Search for the cell housing the specified text and yield its [x, y] center coordinate. 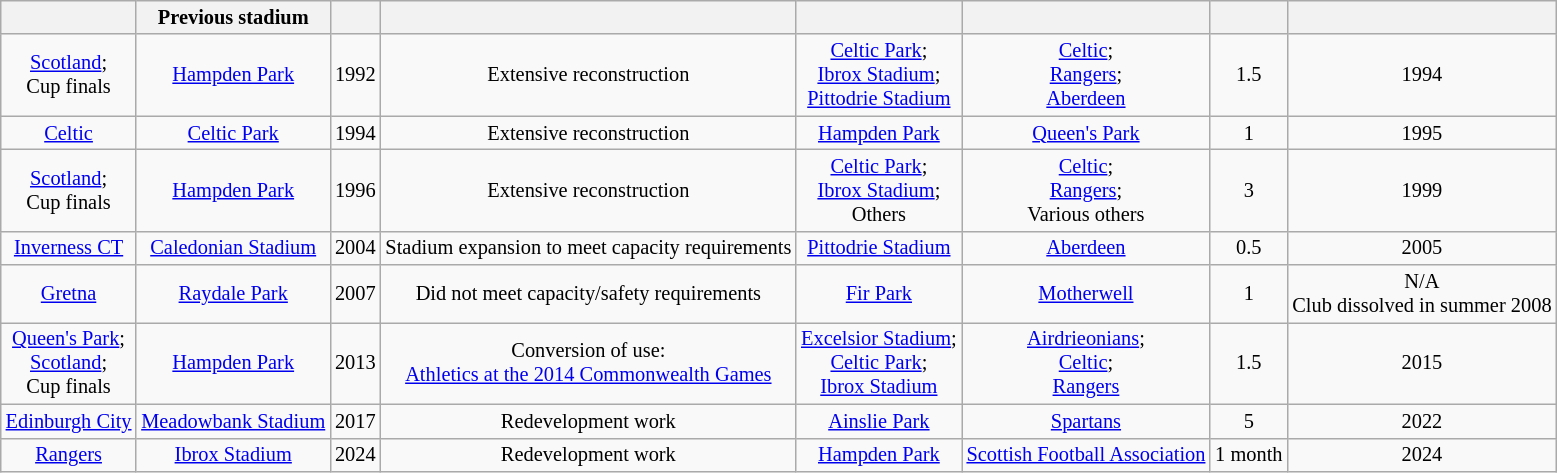
Raydale Park [233, 294]
Previous stadium [233, 17]
Inverness CT [69, 248]
2005 [1422, 248]
Queen's Park;Scotland;Cup finals [69, 363]
Did not meet capacity/safety requirements [589, 294]
Celtic [69, 133]
Motherwell [1086, 294]
Rangers [69, 455]
Ibrox Stadium [233, 455]
Queen's Park [1086, 133]
1999 [1422, 190]
Celtic;Rangers;Aberdeen [1086, 75]
Excelsior Stadium;Celtic Park;Ibrox Stadium [878, 363]
N/AClub dissolved in summer 2008 [1422, 294]
2015 [1422, 363]
Celtic Park;Ibrox Stadium;Pittodrie Stadium [878, 75]
Spartans [1086, 421]
Stadium expansion to meet capacity requirements [589, 248]
Pittodrie Stadium [878, 248]
Caledonian Stadium [233, 248]
Ainslie Park [878, 421]
Meadowbank Stadium [233, 421]
Celtic Park [233, 133]
2013 [355, 363]
1992 [355, 75]
Edinburgh City [69, 421]
2017 [355, 421]
Fir Park [878, 294]
Conversion of use:Athletics at the 2014 Commonwealth Games [589, 363]
1 month [1248, 455]
Airdrieonians;Celtic;Rangers [1086, 363]
Celtic Park;Ibrox Stadium;Others [878, 190]
Scottish Football Association [1086, 455]
5 [1248, 421]
Aberdeen [1086, 248]
0.5 [1248, 248]
2004 [355, 248]
1996 [355, 190]
1995 [1422, 133]
Celtic;Rangers;Various others [1086, 190]
2007 [355, 294]
Gretna [69, 294]
3 [1248, 190]
2022 [1422, 421]
